From the cell containing the given text, extract its center point as [X, Y] coordinate. 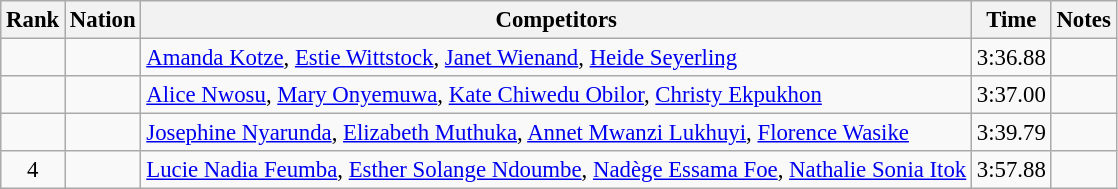
Time [1012, 20]
3:39.79 [1012, 133]
Competitors [556, 20]
Rank [33, 20]
Notes [1084, 20]
Josephine Nyarunda, Elizabeth Muthuka, Annet Mwanzi Lukhuyi, Florence Wasike [556, 133]
Nation [103, 20]
Lucie Nadia Feumba, Esther Solange Ndoumbe, Nadège Essama Foe, Nathalie Sonia Itok [556, 170]
3:37.00 [1012, 95]
3:36.88 [1012, 58]
Alice Nwosu, Mary Onyemuwa, Kate Chiwedu Obilor, Christy Ekpukhon [556, 95]
4 [33, 170]
Amanda Kotze, Estie Wittstock, Janet Wienand, Heide Seyerling [556, 58]
3:57.88 [1012, 170]
